Identify which cell holds the provided text, then report its [x, y] central coordinate. 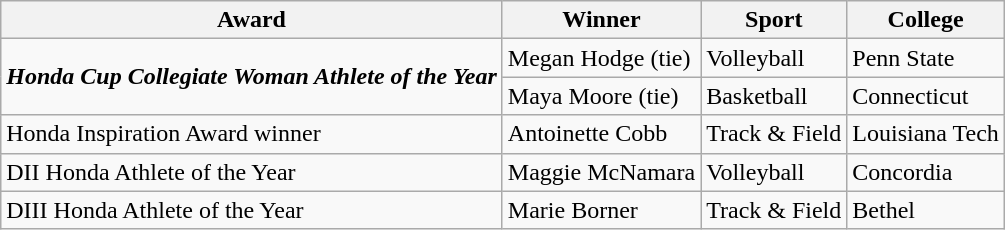
Maggie McNamara [601, 172]
DII Honda Athlete of the Year [252, 172]
Antoinette Cobb [601, 134]
Maya Moore (tie) [601, 96]
Award [252, 20]
Sport [774, 20]
Honda Inspiration Award winner [252, 134]
Connecticut [926, 96]
Basketball [774, 96]
Winner [601, 20]
Megan Hodge (tie) [601, 58]
Marie Borner [601, 210]
DIII Honda Athlete of the Year [252, 210]
Bethel [926, 210]
Louisiana Tech [926, 134]
Honda Cup Collegiate Woman Athlete of the Year [252, 77]
Concordia [926, 172]
Penn State [926, 58]
College [926, 20]
